From the cell containing the given text, extract its center point as [X, Y] coordinate. 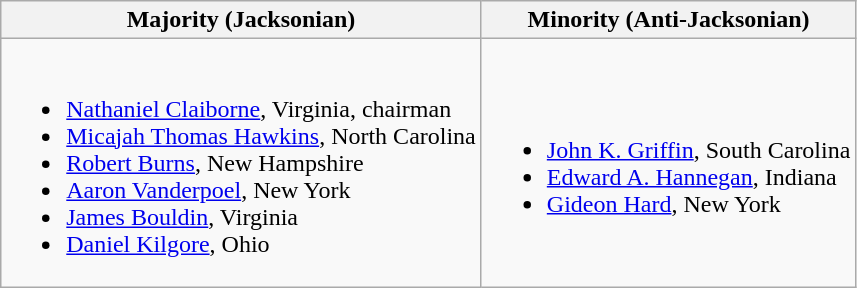
John K. Griffin, South CarolinaEdward A. Hannegan, IndianaGideon Hard, New York [668, 163]
Majority (Jacksonian) [242, 20]
Minority (Anti-Jacksonian) [668, 20]
